Locate the cell with the specified text and output its (X, Y) center coordinate. 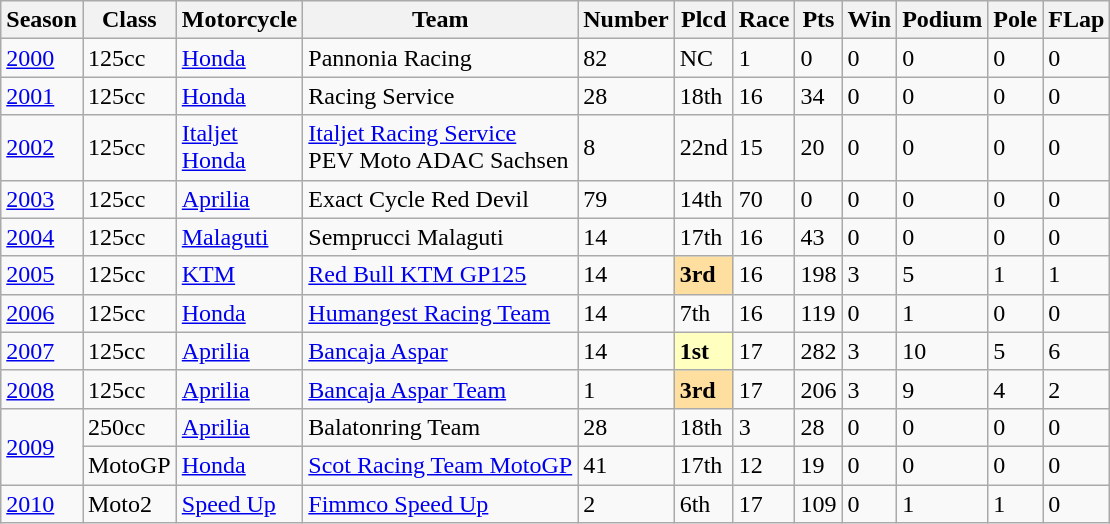
Exact Cycle Red Devil (440, 199)
1st (704, 351)
NC (704, 58)
119 (818, 313)
20 (818, 148)
Speed Up (240, 503)
Scot Racing Team MotoGP (440, 465)
19 (818, 465)
2003 (42, 199)
KTM (240, 275)
Bancaja Aspar Team (440, 389)
Class (129, 20)
Team (440, 20)
10 (942, 351)
Pts (818, 20)
41 (626, 465)
Season (42, 20)
82 (626, 58)
8 (626, 148)
FLap (1076, 20)
206 (818, 389)
14th (704, 199)
Fimmco Speed Up (440, 503)
2005 (42, 275)
Malaguti (240, 237)
2009 (42, 446)
2007 (42, 351)
43 (818, 237)
34 (818, 96)
Red Bull KTM GP125 (440, 275)
6th (704, 503)
2006 (42, 313)
2002 (42, 148)
Semprucci Malaguti (440, 237)
MotoGP (129, 465)
Motorcycle (240, 20)
Race (764, 20)
2004 (42, 237)
2001 (42, 96)
Number (626, 20)
12 (764, 465)
7th (704, 313)
Win (870, 20)
Balatonring Team (440, 427)
250cc (129, 427)
79 (626, 199)
Plcd (704, 20)
70 (764, 199)
282 (818, 351)
2000 (42, 58)
198 (818, 275)
2008 (42, 389)
Podium (942, 20)
Humangest Racing Team (440, 313)
ItaljetHonda (240, 148)
6 (1076, 351)
Moto2 (129, 503)
Racing Service (440, 96)
Pole (1016, 20)
9 (942, 389)
22nd (704, 148)
15 (764, 148)
4 (1016, 389)
109 (818, 503)
2010 (42, 503)
Italjet Racing ServicePEV Moto ADAC Sachsen (440, 148)
Bancaja Aspar (440, 351)
Pannonia Racing (440, 58)
